Capture the cell that displays the provided text and extract its [x, y] central coordinate. 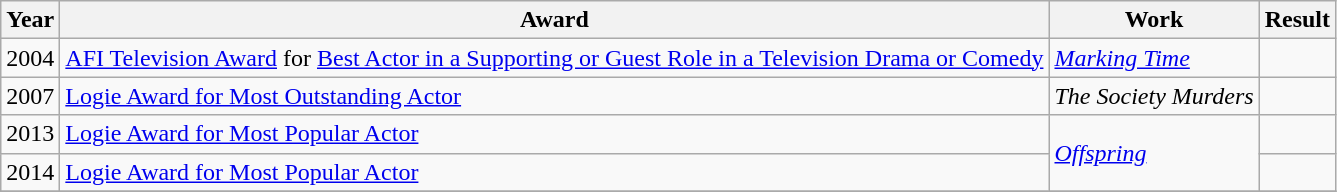
2004 [30, 58]
AFI Television Award for Best Actor in a Supporting or Guest Role in a Television Drama or Comedy [554, 58]
2014 [30, 172]
2013 [30, 134]
Year [30, 20]
Offspring [1154, 153]
Result [1297, 20]
Marking Time [1154, 58]
2007 [30, 96]
Work [1154, 20]
Award [554, 20]
The Society Murders [1154, 96]
Logie Award for Most Outstanding Actor [554, 96]
